Locate the cell with the specified text and output its (x, y) center coordinate. 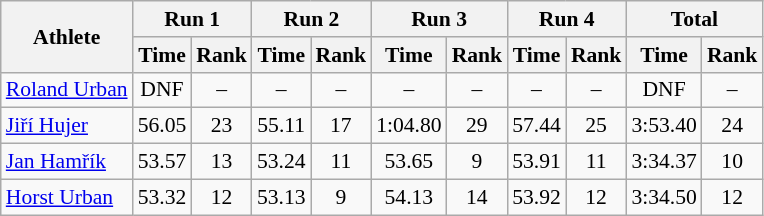
Athlete (67, 36)
Run 3 (439, 19)
Run 2 (312, 19)
24 (732, 126)
29 (478, 126)
Roland Urban (67, 90)
3:34.37 (664, 162)
53.24 (282, 162)
Horst Urban (67, 197)
55.11 (282, 126)
10 (732, 162)
56.05 (162, 126)
Jan Hamřík (67, 162)
53.13 (282, 197)
1:04.80 (408, 126)
14 (478, 197)
Total (694, 19)
17 (342, 126)
3:34.50 (664, 197)
53.91 (536, 162)
Run 4 (566, 19)
Run 1 (192, 19)
53.65 (408, 162)
13 (222, 162)
57.44 (536, 126)
53.32 (162, 197)
54.13 (408, 197)
3:53.40 (664, 126)
Jiří Hujer (67, 126)
53.92 (536, 197)
53.57 (162, 162)
25 (596, 126)
23 (222, 126)
